Return the [X, Y] coordinate for the center point of the cell that contains the specified text.  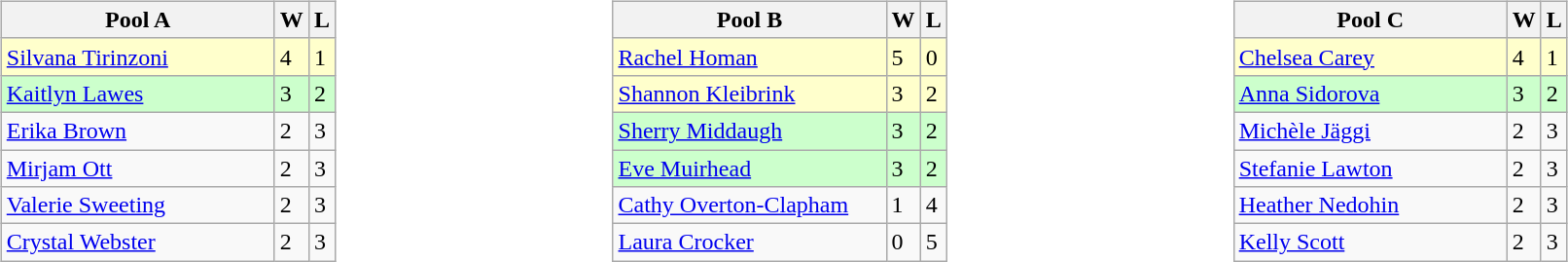
Kaitlyn Lawes [138, 94]
Pool A [138, 19]
Silvana Tirinzoni [138, 56]
Kelly Scott [1370, 243]
Shannon Kleibrink [749, 94]
Mirjam Ott [138, 168]
Cathy Overton-Clapham [749, 206]
Laura Crocker [749, 243]
Eve Muirhead [749, 168]
Crystal Webster [138, 243]
Erika Brown [138, 131]
Michèle Jäggi [1370, 131]
Sherry Middaugh [749, 131]
Chelsea Carey [1370, 56]
Pool C [1370, 19]
Heather Nedohin [1370, 206]
Valerie Sweeting [138, 206]
Rachel Homan [749, 56]
Anna Sidorova [1370, 94]
Stefanie Lawton [1370, 168]
Pool B [749, 19]
